Find where the given text appears and provide that cell's center as (X, Y) coordinate. 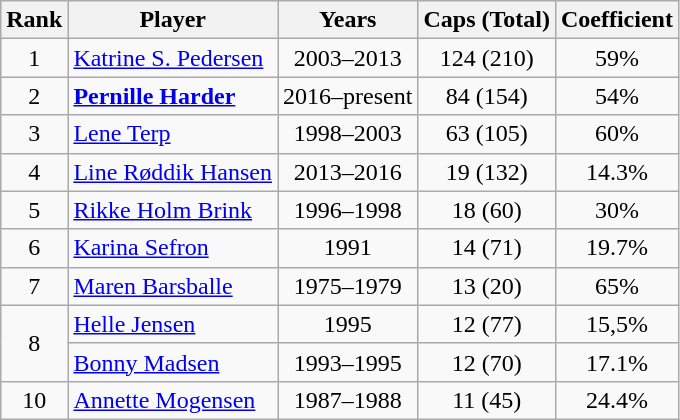
7 (34, 286)
65% (616, 286)
Rank (34, 20)
24.4% (616, 400)
Katrine S. Pedersen (173, 58)
2013–2016 (348, 172)
1995 (348, 324)
2 (34, 96)
15,5% (616, 324)
124 (210) (487, 58)
54% (616, 96)
1996–1998 (348, 210)
Annette Mogensen (173, 400)
Line Røddik Hansen (173, 172)
10 (34, 400)
Player (173, 20)
1975–1979 (348, 286)
Years (348, 20)
Coefficient (616, 20)
2003–2013 (348, 58)
Maren Barsballe (173, 286)
13 (20) (487, 286)
19 (132) (487, 172)
Helle Jensen (173, 324)
4 (34, 172)
6 (34, 248)
12 (70) (487, 362)
1991 (348, 248)
1993–1995 (348, 362)
1987–1988 (348, 400)
18 (60) (487, 210)
Bonny Madsen (173, 362)
2016–present (348, 96)
11 (45) (487, 400)
Rikke Holm Brink (173, 210)
Karina Sefron (173, 248)
63 (105) (487, 134)
Pernille Harder (173, 96)
59% (616, 58)
8 (34, 343)
5 (34, 210)
1 (34, 58)
3 (34, 134)
60% (616, 134)
Lene Terp (173, 134)
84 (154) (487, 96)
Caps (Total) (487, 20)
12 (77) (487, 324)
30% (616, 210)
14 (71) (487, 248)
14.3% (616, 172)
17.1% (616, 362)
1998–2003 (348, 134)
19.7% (616, 248)
